Provide the [x, y] coordinate of the cell's center where the given text is located.  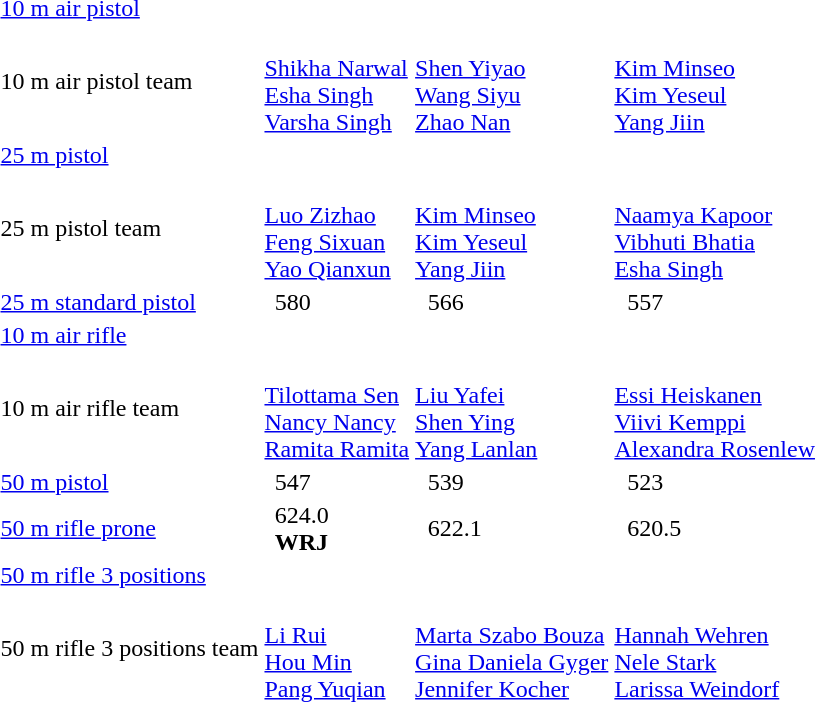
566 [518, 302]
Tilottama SenNancy NancyRamita Ramita [337, 408]
Shen YiyaoWang SiyuZhao Nan [512, 82]
Shikha NarwalEsha SinghVarsha Singh [337, 82]
580 [342, 302]
547 [342, 482]
Luo ZizhaoFeng SixuanYao Qianxun [337, 228]
Kim MinseoKim YeseulYang Jiin [512, 228]
622.1 [518, 528]
Liu YafeiShen YingYang Lanlan [512, 408]
624.0WRJ [342, 528]
539 [518, 482]
